Search for the cell housing the specified text and yield its [X, Y] center coordinate. 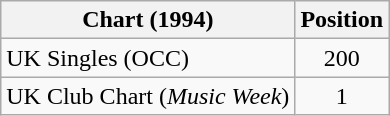
200 [342, 58]
Chart (1994) [148, 20]
UK Singles (OCC) [148, 58]
UK Club Chart (Music Week) [148, 96]
Position [342, 20]
1 [342, 96]
